Pinpoint the cell where the given text exists, returning its [X, Y] midpoint coordinate. 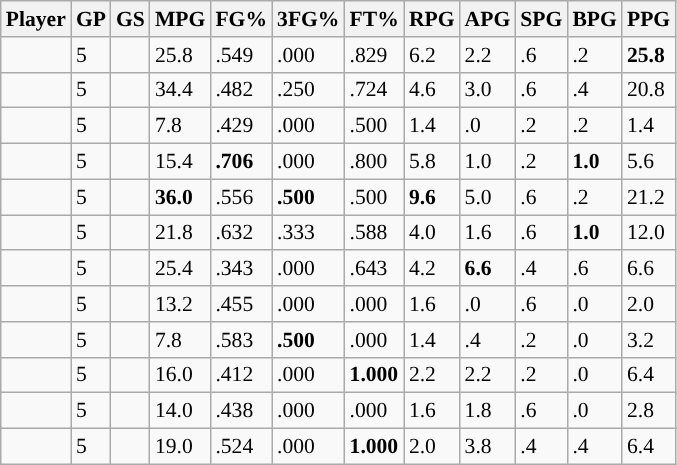
.583 [241, 340]
21.2 [648, 197]
3.2 [648, 340]
9.6 [432, 197]
FG% [241, 19]
14.0 [180, 411]
25.4 [180, 269]
34.4 [180, 90]
5.0 [488, 197]
.429 [241, 126]
.524 [241, 447]
1.8 [488, 411]
5.6 [648, 162]
21.8 [180, 233]
6.2 [432, 55]
.343 [241, 269]
PPG [648, 19]
.250 [308, 90]
15.4 [180, 162]
.333 [308, 233]
4.0 [432, 233]
5.8 [432, 162]
.800 [374, 162]
BPG [594, 19]
4.2 [432, 269]
3.8 [488, 447]
.706 [241, 162]
.588 [374, 233]
16.0 [180, 375]
.643 [374, 269]
RPG [432, 19]
.724 [374, 90]
.482 [241, 90]
Player [36, 19]
3.0 [488, 90]
SPG [541, 19]
.438 [241, 411]
FT% [374, 19]
APG [488, 19]
20.8 [648, 90]
GP [91, 19]
13.2 [180, 304]
MPG [180, 19]
36.0 [180, 197]
.829 [374, 55]
.632 [241, 233]
.455 [241, 304]
4.6 [432, 90]
.556 [241, 197]
2.8 [648, 411]
.549 [241, 55]
.412 [241, 375]
12.0 [648, 233]
3FG% [308, 19]
GS [130, 19]
19.0 [180, 447]
